Search for the cell housing the specified text and yield its (x, y) center coordinate. 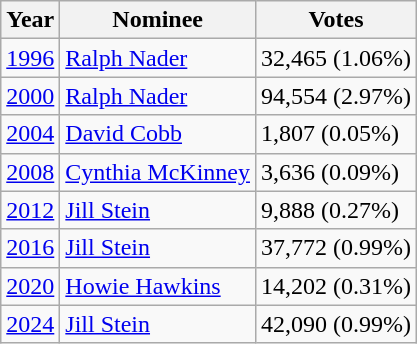
2000 (30, 96)
14,202 (0.31%) (336, 286)
David Cobb (158, 134)
94,554 (2.97%) (336, 96)
3,636 (0.09%) (336, 172)
32,465 (1.06%) (336, 58)
9,888 (0.27%) (336, 210)
1996 (30, 58)
Year (30, 20)
Howie Hawkins (158, 286)
1,807 (0.05%) (336, 134)
Nominee (158, 20)
Cynthia McKinney (158, 172)
2004 (30, 134)
2020 (30, 286)
Votes (336, 20)
2024 (30, 324)
42,090 (0.99%) (336, 324)
37,772 (0.99%) (336, 248)
2008 (30, 172)
2012 (30, 210)
2016 (30, 248)
